Return the [X, Y] coordinate for the center point of the cell that contains the specified text.  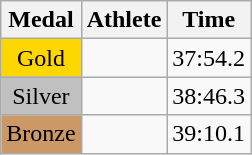
Time [209, 20]
Bronze [41, 134]
Gold [41, 58]
39:10.1 [209, 134]
38:46.3 [209, 96]
Silver [41, 96]
Medal [41, 20]
Athlete [124, 20]
37:54.2 [209, 58]
